Identify which cell holds the provided text, then report its [X, Y] central coordinate. 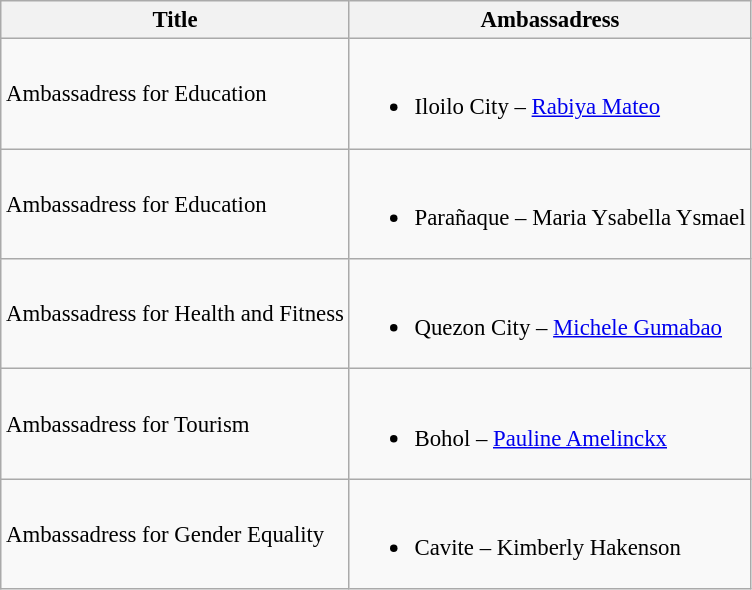
Iloilo City – Rabiya Mateo [550, 94]
Ambassadress for Health and Fitness [175, 314]
Cavite – Kimberly Hakenson [550, 534]
Ambassadress [550, 20]
Title [175, 20]
Ambassadress for Gender Equality [175, 534]
Ambassadress for Tourism [175, 424]
Quezon City – Michele Gumabao [550, 314]
Parañaque – Maria Ysabella Ysmael [550, 204]
Bohol – Pauline Amelinckx [550, 424]
